From the cell containing the given text, extract its center point as [x, y] coordinate. 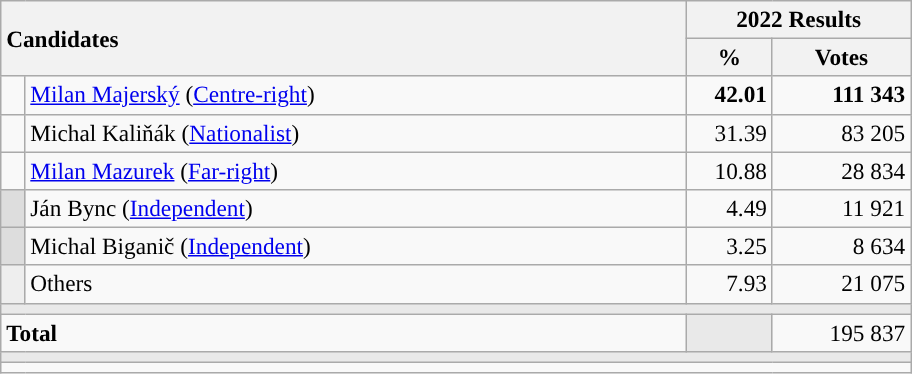
% [730, 57]
10.88 [730, 170]
Votes [841, 57]
4.49 [730, 208]
195 837 [841, 332]
Others [356, 284]
8 634 [841, 246]
Ján Bync (Independent) [356, 208]
31.39 [730, 133]
Candidates [344, 38]
28 834 [841, 170]
11 921 [841, 208]
7.93 [730, 284]
83 205 [841, 133]
Milan Mazurek (Far-right) [356, 170]
Michal Biganič (Independent) [356, 246]
3.25 [730, 246]
Michal Kaliňák (Nationalist) [356, 133]
21 075 [841, 284]
111 343 [841, 95]
Milan Majerský (Centre-right) [356, 95]
2022 Results [799, 19]
42.01 [730, 95]
Total [344, 332]
